Extract the (X, Y) coordinate from the center of the cell holding the provided text.  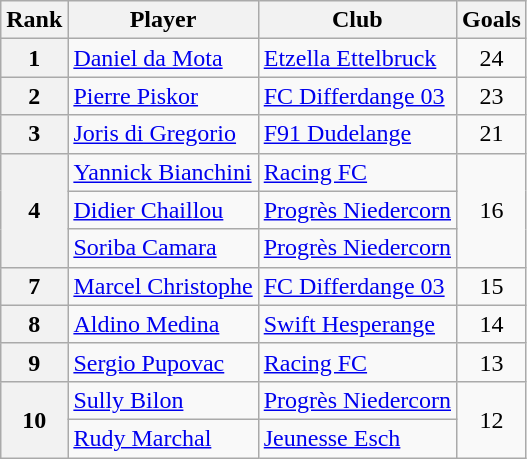
24 (492, 58)
15 (492, 286)
Jeunesse Esch (357, 438)
16 (492, 210)
Daniel da Mota (163, 58)
F91 Dudelange (357, 134)
Player (163, 20)
Pierre Piskor (163, 96)
Goals (492, 20)
14 (492, 324)
Club (357, 20)
Yannick Bianchini (163, 172)
Swift Hesperange (357, 324)
7 (34, 286)
Joris di Gregorio (163, 134)
3 (34, 134)
Rudy Marchal (163, 438)
Soriba Camara (163, 248)
Marcel Christophe (163, 286)
Aldino Medina (163, 324)
1 (34, 58)
4 (34, 210)
13 (492, 362)
8 (34, 324)
12 (492, 419)
10 (34, 419)
Didier Chaillou (163, 210)
2 (34, 96)
Rank (34, 20)
Sergio Pupovac (163, 362)
Sully Bilon (163, 400)
23 (492, 96)
21 (492, 134)
Etzella Ettelbruck (357, 58)
9 (34, 362)
